Return the (x, y) coordinate for the center point of the cell that contains the specified text.  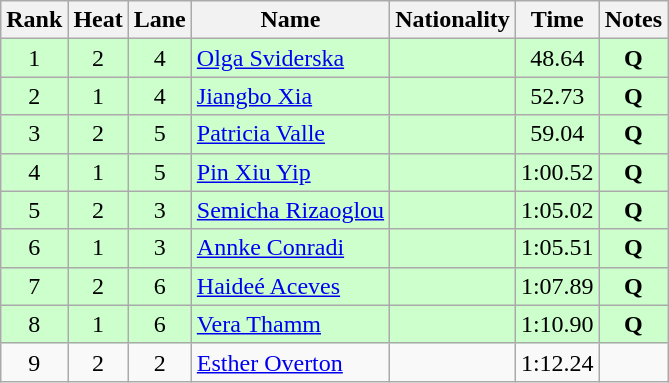
7 (34, 286)
1:07.89 (557, 286)
Heat (98, 20)
Nationality (453, 20)
1:05.02 (557, 210)
9 (34, 362)
Vera Thamm (290, 324)
8 (34, 324)
48.64 (557, 58)
Patricia Valle (290, 134)
Time (557, 20)
1:05.51 (557, 248)
Rank (34, 20)
Lane (160, 20)
1:12.24 (557, 362)
Olga Sviderska (290, 58)
Annke Conradi (290, 248)
1:10.90 (557, 324)
Name (290, 20)
1:00.52 (557, 172)
Esther Overton (290, 362)
Semicha Rizaoglou (290, 210)
52.73 (557, 96)
Notes (633, 20)
Pin Xiu Yip (290, 172)
59.04 (557, 134)
Haideé Aceves (290, 286)
Jiangbo Xia (290, 96)
